Return (x, y) of the center of cell containing provided text 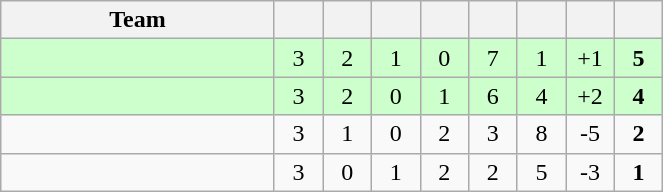
+2 (590, 96)
8 (542, 134)
-3 (590, 172)
6 (494, 96)
+1 (590, 58)
7 (494, 58)
-5 (590, 134)
Team (138, 20)
